From the cell containing the given text, extract its center point as [x, y] coordinate. 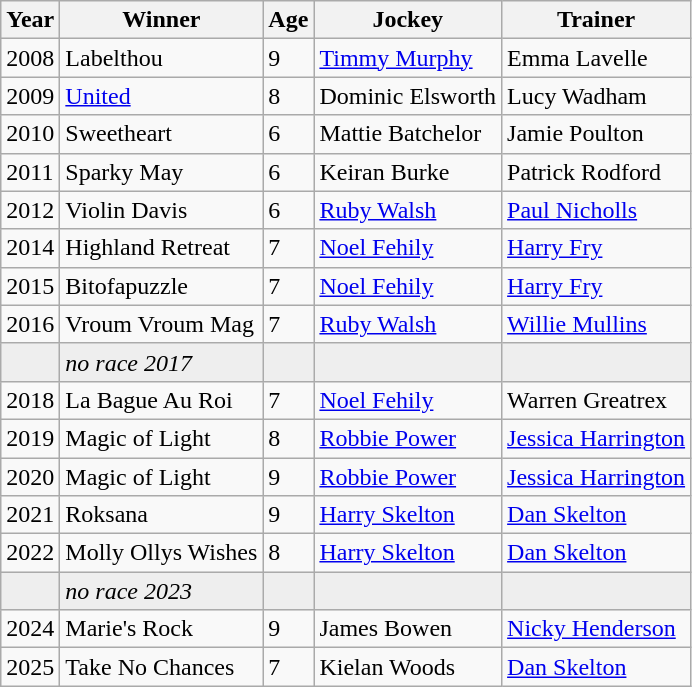
2019 [30, 438]
2016 [30, 324]
Nicky Henderson [596, 629]
Sweetheart [162, 134]
Molly Ollys Wishes [162, 553]
Roksana [162, 515]
Jamie Poulton [596, 134]
2015 [30, 286]
Warren Greatrex [596, 400]
Winner [162, 20]
Lucy Wadham [596, 96]
2018 [30, 400]
2022 [30, 553]
James Bowen [408, 629]
United [162, 96]
Willie Mullins [596, 324]
Labelthou [162, 58]
Take No Chances [162, 667]
Dominic Elsworth [408, 96]
Vroum Vroum Mag [162, 324]
2020 [30, 477]
Age [288, 20]
no race 2023 [162, 591]
Mattie Batchelor [408, 134]
2009 [30, 96]
2011 [30, 172]
2012 [30, 210]
Bitofapuzzle [162, 286]
Paul Nicholls [596, 210]
La Bague Au Roi [162, 400]
Kielan Woods [408, 667]
Highland Retreat [162, 248]
no race 2017 [162, 362]
Year [30, 20]
2014 [30, 248]
2010 [30, 134]
2008 [30, 58]
Trainer [596, 20]
Violin Davis [162, 210]
Marie's Rock [162, 629]
Keiran Burke [408, 172]
Jockey [408, 20]
2021 [30, 515]
Timmy Murphy [408, 58]
Sparky May [162, 172]
Patrick Rodford [596, 172]
Emma Lavelle [596, 58]
2024 [30, 629]
2025 [30, 667]
